Output the [X, Y] coordinate of the center of the cell containing the given text.  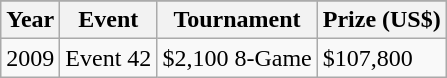
$2,100 8-Game [237, 58]
Tournament [237, 20]
Prize (US$) [382, 20]
Event [108, 20]
$107,800 [382, 58]
Year [30, 20]
Event 42 [108, 58]
2009 [30, 58]
